Pinpoint the cell where the given text exists, returning its (x, y) midpoint coordinate. 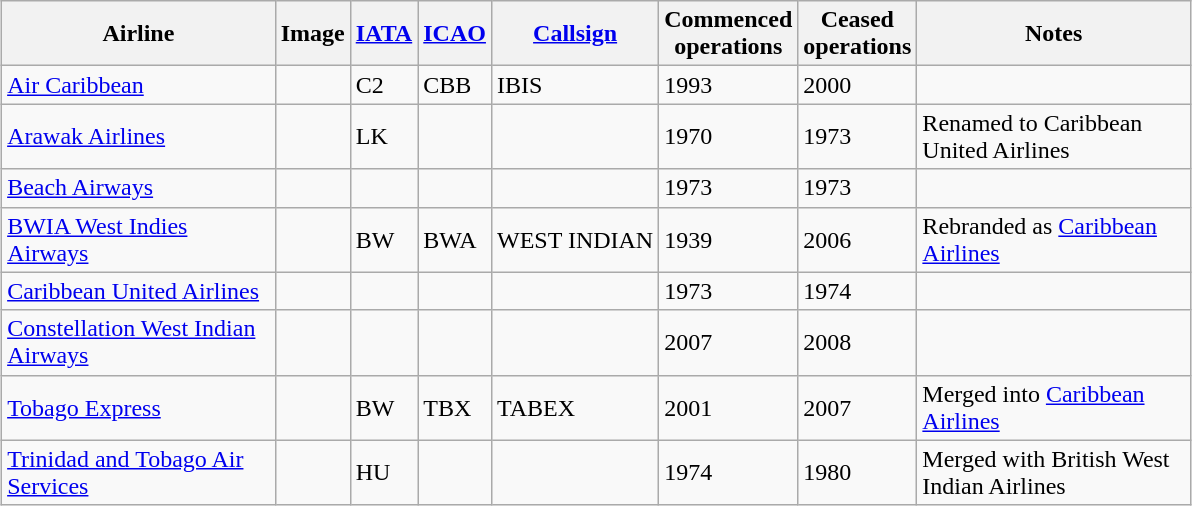
Commencedoperations (728, 34)
Airline (139, 34)
Ceasedoperations (858, 34)
1993 (728, 85)
Image (312, 34)
Notes (1054, 34)
Tobago Express (139, 408)
2000 (858, 85)
TABEX (574, 408)
BWA (455, 240)
Merged into Caribbean Airlines (1054, 408)
1939 (728, 240)
Merged with British West Indian Airlines (1054, 472)
Renamed to Caribbean United Airlines (1054, 136)
LK (384, 136)
TBX (455, 408)
WEST INDIAN (574, 240)
1980 (858, 472)
HU (384, 472)
Arawak Airlines (139, 136)
Constellation West Indian Airways (139, 342)
CBB (455, 85)
C2 (384, 85)
IBIS (574, 85)
IATA (384, 34)
BWIA West Indies Airways (139, 240)
Rebranded as Caribbean Airlines (1054, 240)
Air Caribbean (139, 85)
2006 (858, 240)
Callsign (574, 34)
1970 (728, 136)
2001 (728, 408)
Caribbean United Airlines (139, 291)
ICAO (455, 34)
2008 (858, 342)
Beach Airways (139, 188)
Trinidad and Tobago Air Services (139, 472)
